Locate the cell with the specified text and output its (X, Y) center coordinate. 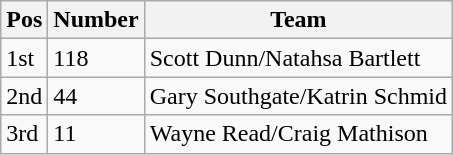
118 (96, 58)
Team (298, 20)
Pos (24, 20)
3rd (24, 134)
Scott Dunn/Natahsa Bartlett (298, 58)
Wayne Read/Craig Mathison (298, 134)
11 (96, 134)
2nd (24, 96)
1st (24, 58)
44 (96, 96)
Number (96, 20)
Gary Southgate/Katrin Schmid (298, 96)
